Capture the cell that displays the provided text and extract its (X, Y) central coordinate. 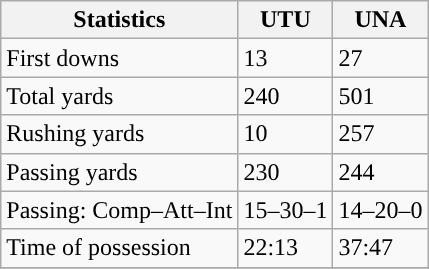
First downs (120, 58)
22:13 (286, 248)
Rushing yards (120, 134)
27 (380, 58)
UNA (380, 20)
Passing: Comp–Att–Int (120, 210)
230 (286, 172)
257 (380, 134)
15–30–1 (286, 210)
240 (286, 96)
Passing yards (120, 172)
37:47 (380, 248)
UTU (286, 20)
Time of possession (120, 248)
14–20–0 (380, 210)
501 (380, 96)
13 (286, 58)
244 (380, 172)
Statistics (120, 20)
Total yards (120, 96)
10 (286, 134)
